Find where the given text appears and provide that cell's center as [X, Y] coordinate. 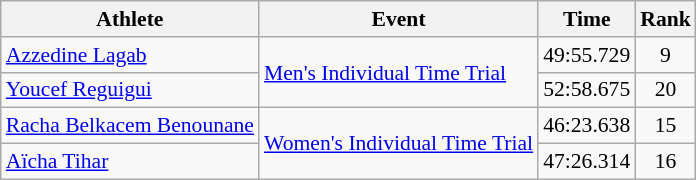
Event [398, 19]
Time [586, 19]
9 [666, 55]
16 [666, 162]
46:23.638 [586, 126]
Aïcha Tihar [130, 162]
Athlete [130, 19]
49:55.729 [586, 55]
Racha Belkacem Benounane [130, 126]
47:26.314 [586, 162]
Women's Individual Time Trial [398, 144]
20 [666, 90]
Rank [666, 19]
Men's Individual Time Trial [398, 72]
52:58.675 [586, 90]
Azzedine Lagab [130, 55]
15 [666, 126]
Youcef Reguigui [130, 90]
